For the text-containing cell, return its midpoint in (X, Y) coordinate format. 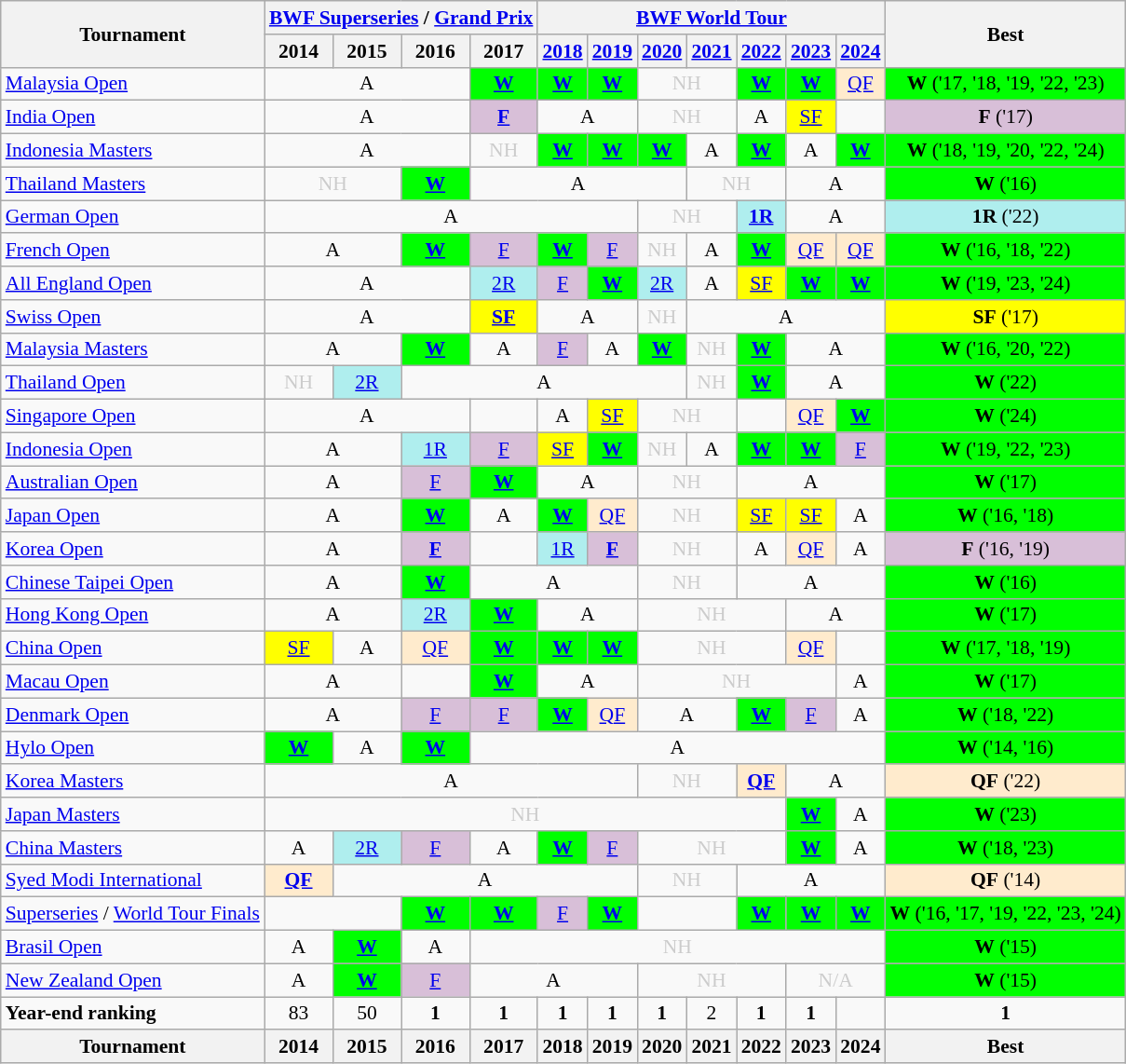
Syed Modi International (132, 880)
BWF Superseries / Grand Prix (401, 18)
Hong Kong Open (132, 615)
Indonesia Open (132, 449)
Hylo Open (132, 748)
Japan Open (132, 516)
Swiss Open (132, 317)
Malaysia Open (132, 84)
F ('16, '19) (1006, 549)
China Open (132, 648)
W ('24) (1006, 416)
All England Open (132, 283)
Superseries / World Tour Finals (132, 914)
W ('14, '16) (1006, 748)
QF ('14) (1006, 880)
Thailand Masters (132, 184)
W ('17, '18, '19, '22, '23) (1006, 84)
Denmark Open (132, 715)
Japan Masters (132, 814)
1R ('22) (1006, 217)
Indonesia Masters (132, 151)
W ('19, '23, '24) (1006, 283)
2 (712, 1014)
Macau Open (132, 682)
Singapore Open (132, 416)
Brasil Open (132, 948)
French Open (132, 251)
W ('18, '19, '20, '22, '24) (1006, 151)
W ('23) (1006, 814)
India Open (132, 117)
Malaysia Masters (132, 349)
83 (298, 1014)
W ('18, '23) (1006, 848)
German Open (132, 217)
W ('16, '18, '22) (1006, 251)
W ('16, '20, '22) (1006, 349)
Chinese Taipei Open (132, 582)
W ('22) (1006, 383)
W ('18, '22) (1006, 715)
W ('16, '17, '19, '22, '23, '24) (1006, 914)
QF ('22) (1006, 782)
Australian Open (132, 483)
Korea Open (132, 549)
Korea Masters (132, 782)
W ('17, '18, '19) (1006, 648)
SF ('17) (1006, 317)
N/A (836, 980)
Year-end ranking (132, 1014)
W ('19, '22, '23) (1006, 449)
BWF World Tour (712, 18)
New Zealand Open (132, 980)
W ('16, '18) (1006, 516)
China Masters (132, 848)
50 (367, 1014)
Thailand Open (132, 383)
F ('17) (1006, 117)
